From the cell containing the given text, extract its center point as [X, Y] coordinate. 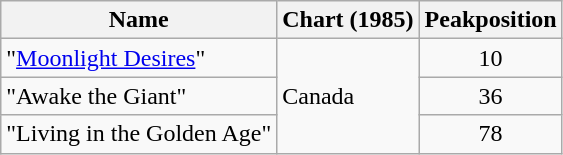
"Living in the Golden Age" [139, 134]
Peakposition [490, 20]
Chart (1985) [348, 20]
"Moonlight Desires" [139, 58]
"Awake the Giant" [139, 96]
Canada [348, 96]
78 [490, 134]
Name [139, 20]
10 [490, 58]
36 [490, 96]
